Find where the given text appears and provide that cell's center as (x, y) coordinate. 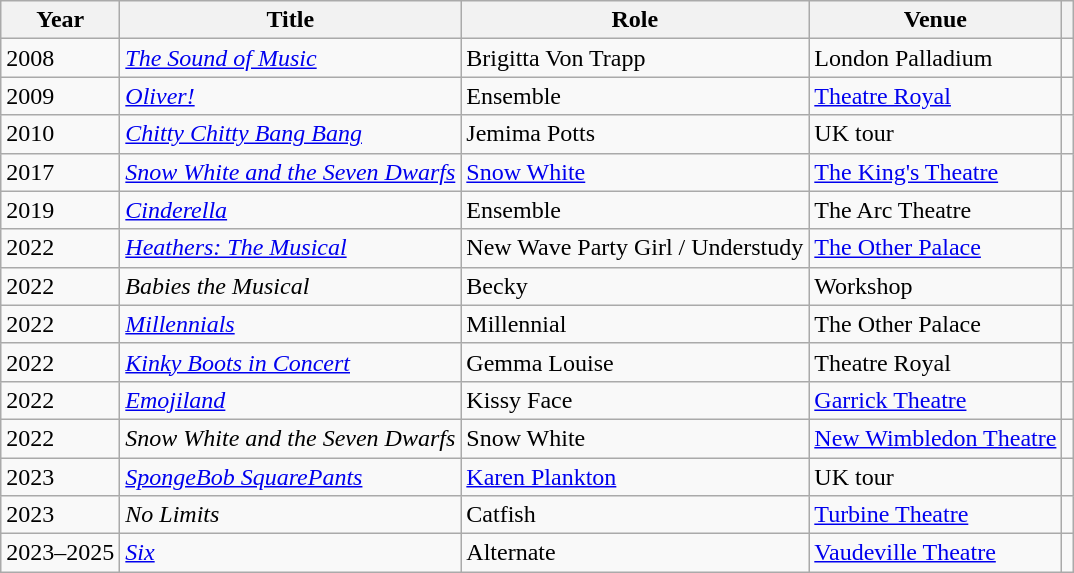
Millennial (635, 324)
Chitty Chitty Bang Bang (290, 134)
Cinderella (290, 210)
2009 (60, 96)
Year (60, 20)
The King's Theatre (936, 172)
2010 (60, 134)
Role (635, 20)
Emojiland (290, 400)
Karen Plankton (635, 477)
Gemma Louise (635, 362)
Babies the Musical (290, 286)
Six (290, 553)
Garrick Theatre (936, 400)
Brigitta Von Trapp (635, 58)
2023–2025 (60, 553)
No Limits (290, 515)
Alternate (635, 553)
Jemima Potts (635, 134)
Kissy Face (635, 400)
Venue (936, 20)
2017 (60, 172)
New Wave Party Girl / Understudy (635, 248)
SpongeBob SquarePants (290, 477)
Millennials (290, 324)
London Palladium (936, 58)
Oliver! (290, 96)
Becky (635, 286)
2019 (60, 210)
Vaudeville Theatre (936, 553)
The Sound of Music (290, 58)
2008 (60, 58)
New Wimbledon Theatre (936, 438)
Kinky Boots in Concert (290, 362)
Turbine Theatre (936, 515)
The Arc Theatre (936, 210)
Workshop (936, 286)
Catfish (635, 515)
Heathers: The Musical (290, 248)
Title (290, 20)
